Extract the (x, y) coordinate from the center of the cell holding the provided text.  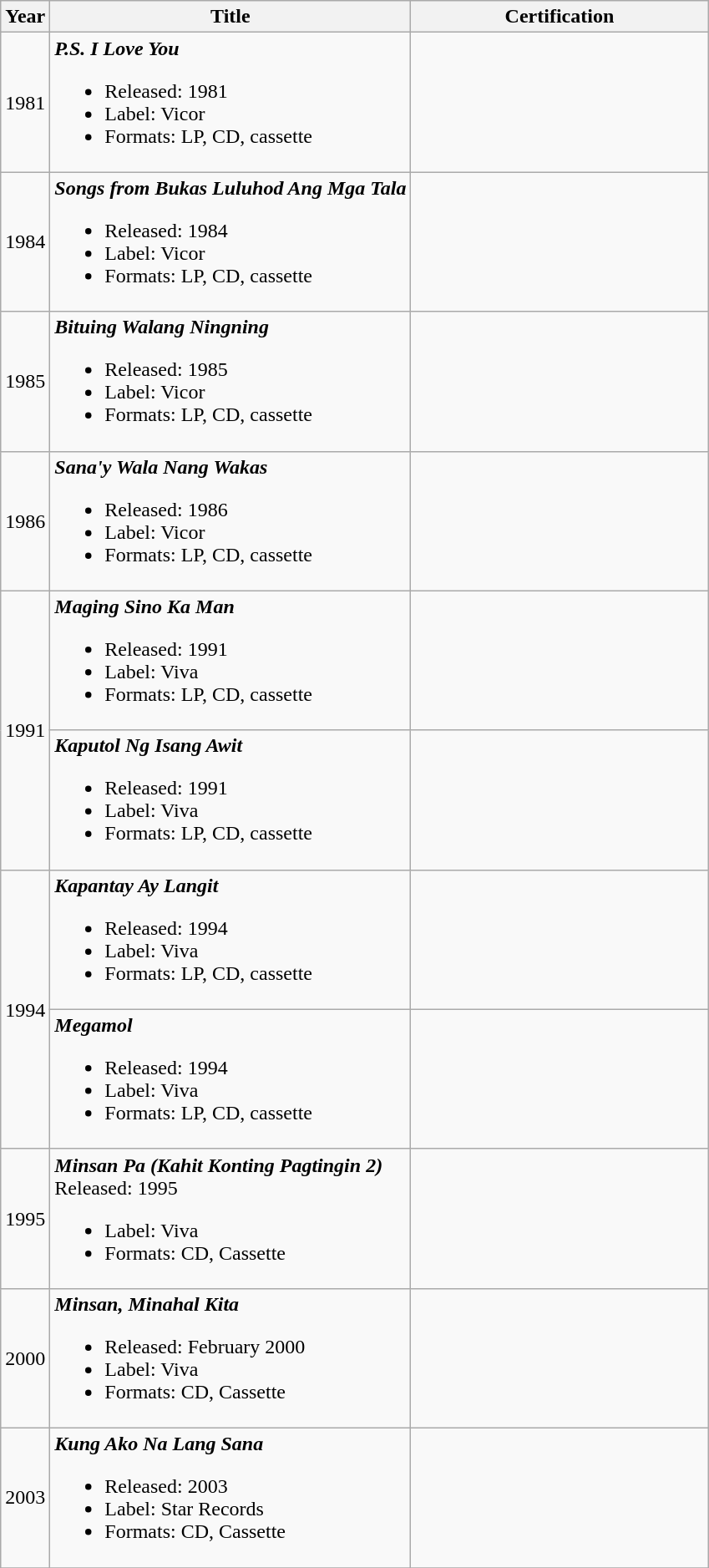
MegamolReleased: 1994Label: VivaFormats: LP, CD, cassette (230, 1079)
1981 (25, 102)
1991 (25, 730)
1994 (25, 1009)
Kaputol Ng Isang AwitReleased: 1991Label: VivaFormats: LP, CD, cassette (230, 800)
1986 (25, 521)
P.S. I Love YouReleased: 1981Label: VicorFormats: LP, CD, cassette (230, 102)
1995 (25, 1218)
1984 (25, 242)
Maging Sino Ka ManReleased: 1991Label: VivaFormats: LP, CD, cassette (230, 660)
Kapantay Ay LangitReleased: 1994Label: VivaFormats: LP, CD, cassette (230, 939)
Minsan Pa (Kahit Konting Pagtingin 2)Released: 1995Label: VivaFormats: CD, Cassette (230, 1218)
Minsan, Minahal KitaReleased: February 2000Label: VivaFormats: CD, Cassette (230, 1358)
Sana'y Wala Nang WakasReleased: 1986Label: VicorFormats: LP, CD, cassette (230, 521)
Songs from Bukas Luluhod Ang Mga TalaReleased: 1984Label: VicorFormats: LP, CD, cassette (230, 242)
2003 (25, 1497)
Kung Ako Na Lang SanaReleased: 2003Label: Star RecordsFormats: CD, Cassette (230, 1497)
Bituing Walang NingningReleased: 1985Label: VicorFormats: LP, CD, cassette (230, 381)
2000 (25, 1358)
Title (230, 17)
1985 (25, 381)
Year (25, 17)
Certification (560, 17)
